Determine the (X, Y) coordinate at the center of the cell enclosing the given text.  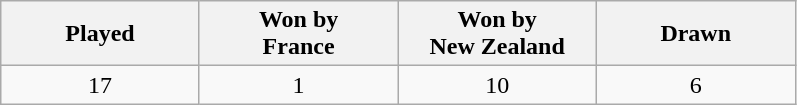
Won byNew Zealand (498, 34)
Won byFrance (298, 34)
1 (298, 85)
17 (100, 85)
6 (696, 85)
10 (498, 85)
Played (100, 34)
Drawn (696, 34)
